Extract the (x, y) coordinate from the center of the cell holding the provided text.  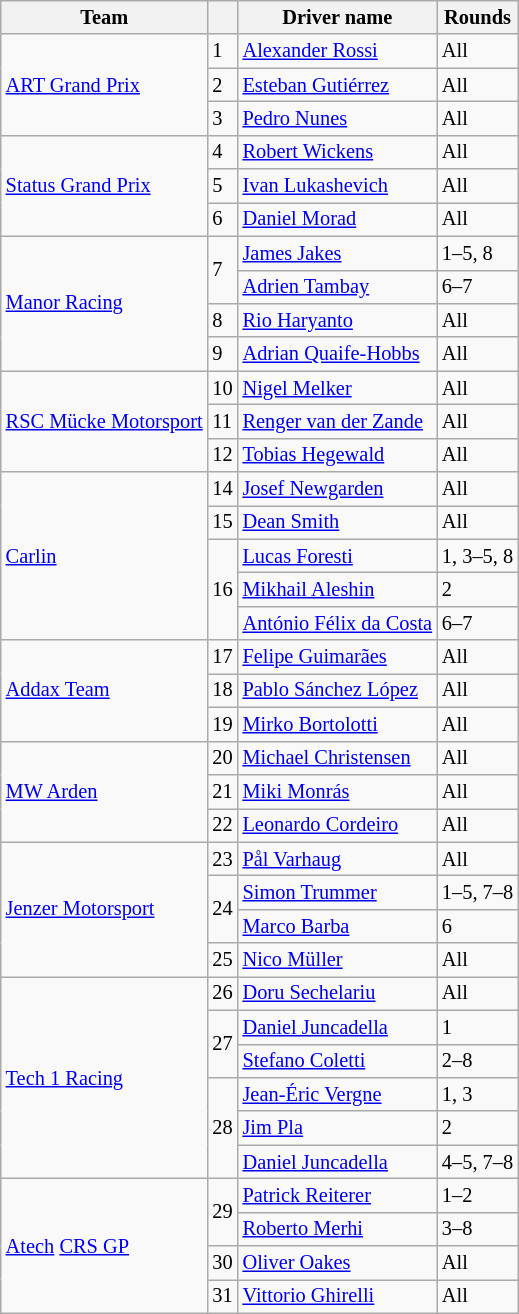
Esteban Gutiérrez (338, 85)
24 (223, 908)
Alexander Rossi (338, 51)
14 (223, 489)
Addax Team (104, 690)
19 (223, 724)
Leonardo Cordeiro (338, 825)
Robert Wickens (338, 152)
1–5, 8 (478, 253)
Ivan Lukashevich (338, 186)
Team (104, 17)
Driver name (338, 17)
Daniel Morad (338, 219)
2–8 (478, 1061)
Jean-Éric Vergne (338, 1094)
Mikhail Aleshin (338, 589)
Carlin (104, 556)
Stefano Coletti (338, 1061)
James Jakes (338, 253)
Mirko Bortolotti (338, 724)
1–5, 7–8 (478, 892)
Dean Smith (338, 522)
31 (223, 1296)
4–5, 7–8 (478, 1162)
Atech CRS GP (104, 1246)
8 (223, 320)
28 (223, 1128)
25 (223, 960)
9 (223, 354)
11 (223, 421)
António Félix da Costa (338, 623)
27 (223, 1044)
Oliver Oakes (338, 1263)
Status Grand Prix (104, 186)
12 (223, 455)
Josef Newgarden (338, 489)
Tobias Hegewald (338, 455)
29 (223, 1212)
Vittorio Ghirelli (338, 1296)
Renger van der Zande (338, 421)
Pedro Nunes (338, 118)
Lucas Foresti (338, 556)
1, 3–5, 8 (478, 556)
16 (223, 590)
Roberto Merhi (338, 1229)
Pål Varhaug (338, 859)
7 (223, 270)
22 (223, 825)
Miki Monrás (338, 791)
Nico Müller (338, 960)
26 (223, 993)
Pablo Sánchez López (338, 690)
Jenzer Motorsport (104, 910)
1, 3 (478, 1094)
Manor Racing (104, 304)
ART Grand Prix (104, 84)
Jim Pla (338, 1128)
Rio Haryanto (338, 320)
20 (223, 758)
Simon Trummer (338, 892)
Marco Barba (338, 926)
Adrien Tambay (338, 287)
17 (223, 657)
Nigel Melker (338, 388)
Doru Sechelariu (338, 993)
3–8 (478, 1229)
18 (223, 690)
15 (223, 522)
10 (223, 388)
MW Arden (104, 792)
30 (223, 1263)
Patrick Reiterer (338, 1195)
RSC Mücke Motorsport (104, 422)
3 (223, 118)
Michael Christensen (338, 758)
Tech 1 Racing (104, 1077)
5 (223, 186)
Rounds (478, 17)
4 (223, 152)
21 (223, 791)
Adrian Quaife-Hobbs (338, 354)
23 (223, 859)
Felipe Guimarães (338, 657)
1–2 (478, 1195)
